Pinpoint the cell where the given text exists, returning its [x, y] midpoint coordinate. 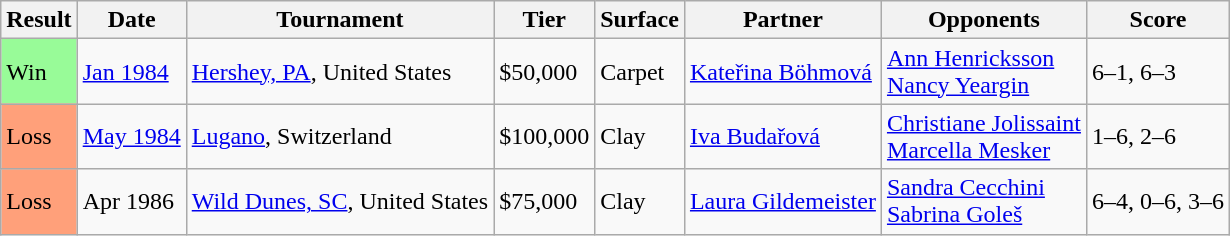
Laura Gildemeister [782, 202]
Iva Budařová [782, 136]
Date [132, 20]
Partner [782, 20]
Ann Henricksson Nancy Yeargin [984, 72]
Result [39, 20]
6–1, 6–3 [1158, 72]
Surface [640, 20]
$100,000 [544, 136]
Wild Dunes, SC, United States [340, 202]
Hershey, PA, United States [340, 72]
6–4, 0–6, 3–6 [1158, 202]
Sandra Cecchini Sabrina Goleš [984, 202]
Opponents [984, 20]
$50,000 [544, 72]
Win [39, 72]
Tier [544, 20]
May 1984 [132, 136]
Apr 1986 [132, 202]
Score [1158, 20]
Jan 1984 [132, 72]
Christiane Jolissaint Marcella Mesker [984, 136]
Tournament [340, 20]
1–6, 2–6 [1158, 136]
$75,000 [544, 202]
Kateřina Böhmová [782, 72]
Lugano, Switzerland [340, 136]
Carpet [640, 72]
